Determine the [x, y] coordinate at the center of the cell enclosing the given text.  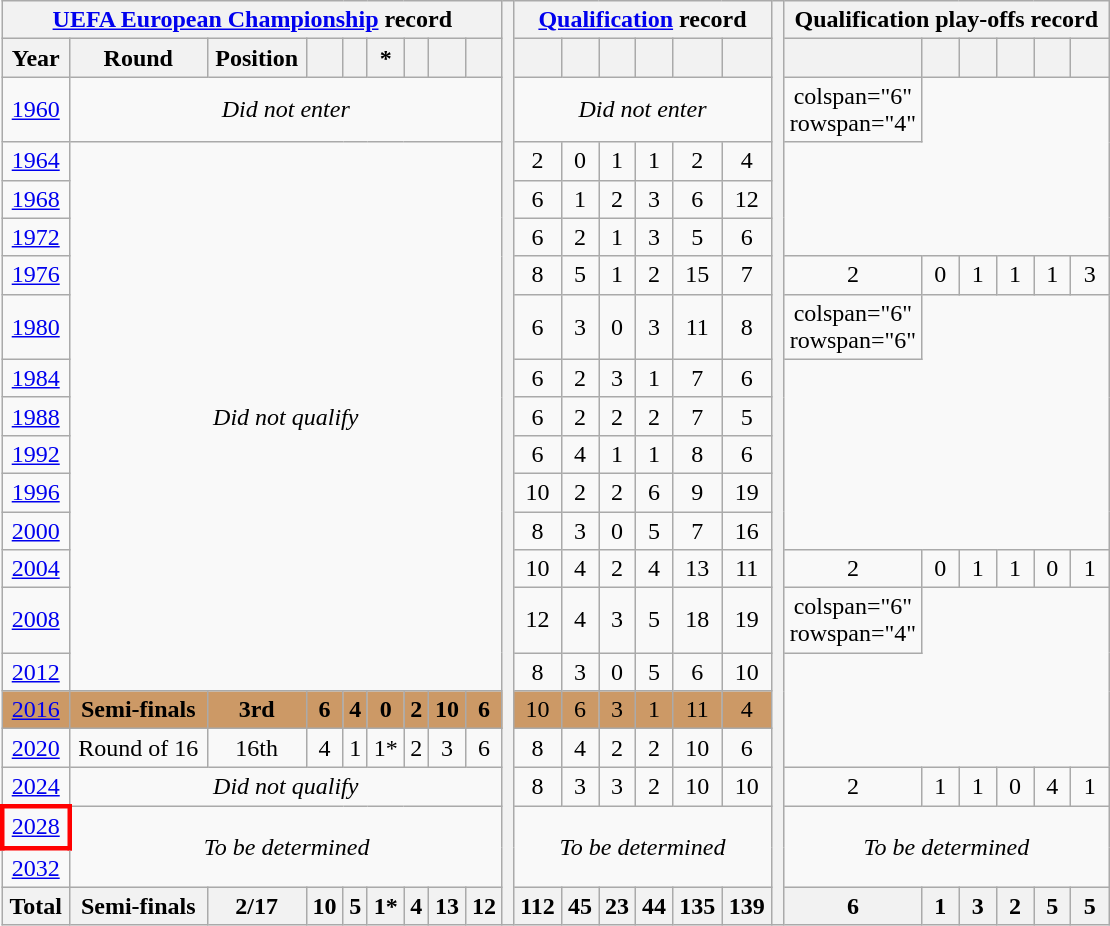
2008 [36, 620]
Qualification record [642, 20]
139 [747, 906]
Year [36, 58]
18 [697, 620]
44 [654, 906]
23 [618, 906]
15 [697, 275]
UEFA European Championship record [252, 20]
112 [537, 906]
* [386, 58]
Position [256, 58]
1960 [36, 110]
16 [747, 531]
9 [697, 492]
Round [138, 58]
135 [697, 906]
1964 [36, 161]
1988 [36, 416]
2032 [36, 868]
2020 [36, 748]
2012 [36, 672]
1996 [36, 492]
1992 [36, 454]
Round of 16 [138, 748]
1968 [36, 199]
1980 [36, 326]
2004 [36, 569]
Total [36, 906]
2000 [36, 531]
2016 [36, 710]
45 [580, 906]
1972 [36, 237]
colspan="6" rowspan="6" [853, 326]
2/17 [256, 906]
2028 [36, 826]
1976 [36, 275]
2024 [36, 787]
3rd [256, 710]
1984 [36, 378]
Qualification play-offs record [946, 20]
16th [256, 748]
